Output the [x, y] coordinate of the center of the cell containing the given text.  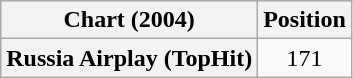
Position [305, 20]
Chart (2004) [130, 20]
171 [305, 58]
Russia Airplay (TopHit) [130, 58]
